Search for the cell housing the specified text and yield its [x, y] center coordinate. 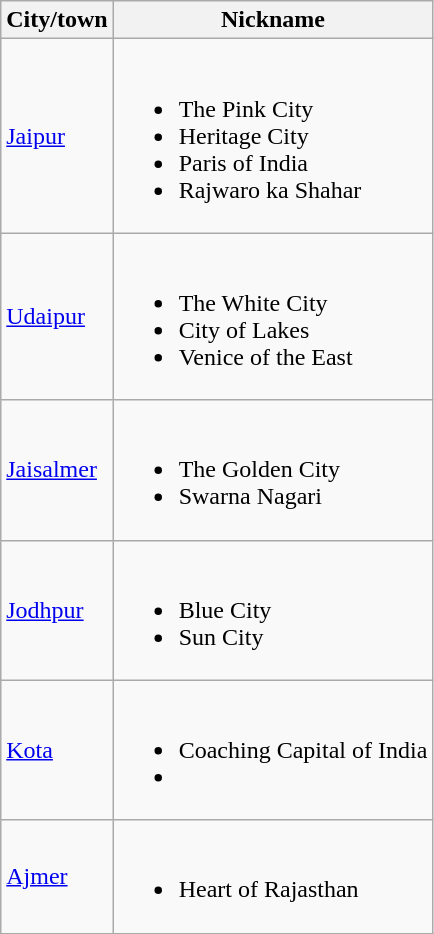
Udaipur [57, 316]
Heart of Rajasthan [273, 876]
Nickname [273, 20]
Blue CitySun City [273, 610]
Kota [57, 750]
Jodhpur [57, 610]
The Golden CitySwarna Nagari [273, 470]
Jaisalmer [57, 470]
Ajmer [57, 876]
The Pink City Heritage CityParis of IndiaRajwaro ka Shahar [273, 136]
Coaching Capital of India [273, 750]
The White CityCity of LakesVenice of the East [273, 316]
Jaipur [57, 136]
City/town [57, 20]
